For the text-containing cell, return its midpoint in [X, Y] coordinate format. 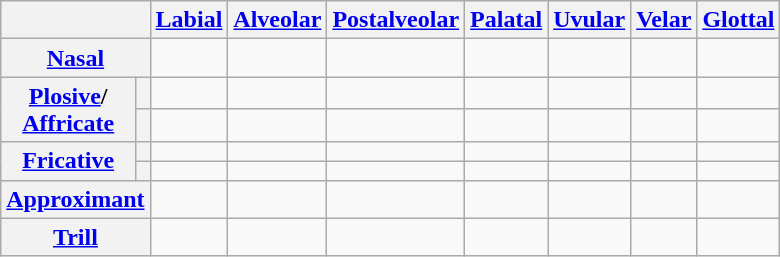
Palatal [506, 20]
Alveolar [278, 20]
Approximant [76, 199]
Plosive/Affricate [68, 110]
Trill [76, 237]
Labial [189, 20]
Fricative [68, 161]
Uvular [590, 20]
Velar [664, 20]
Nasal [76, 58]
Glottal [738, 20]
Postalveolar [396, 20]
